Search for the cell housing the specified text and yield its (X, Y) center coordinate. 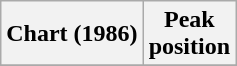
Chart (1986) (72, 34)
Peakposition (189, 34)
